Detect which cell encompasses the target text, then output its [x, y] center coordinate. 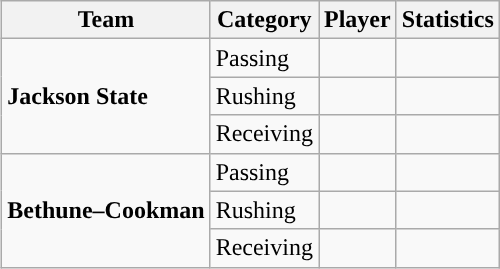
Jackson State [106, 96]
Category [264, 20]
Statistics [448, 20]
Team [106, 20]
Player [357, 20]
Bethune–Cookman [106, 210]
